For the text-containing cell, return its midpoint in [x, y] coordinate format. 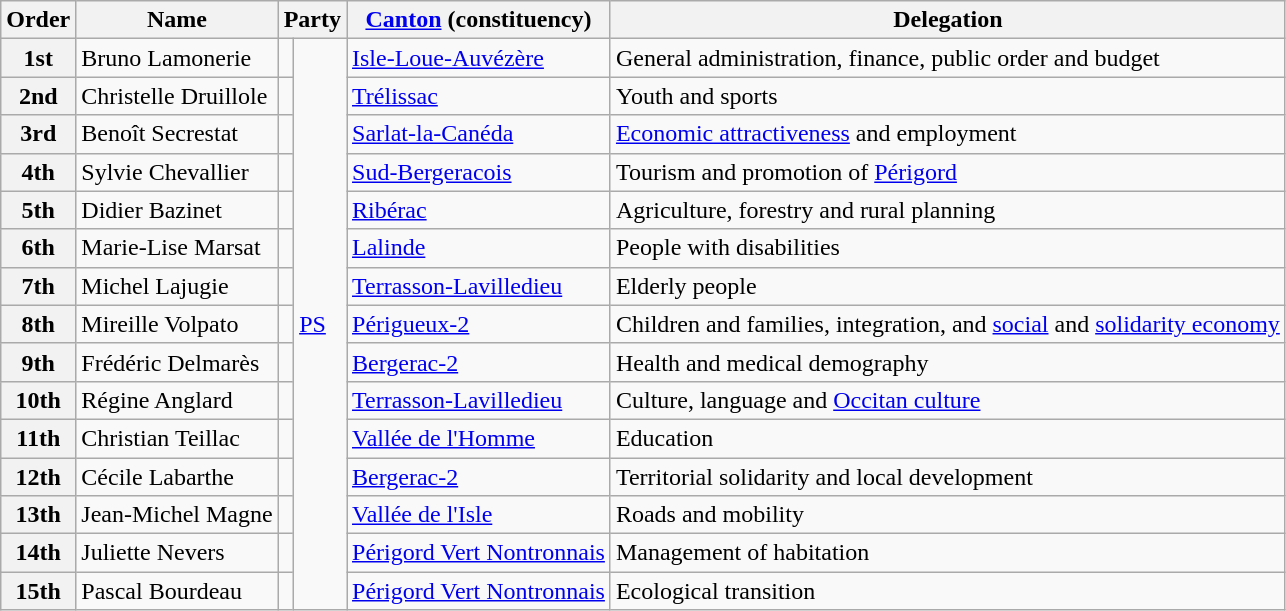
Marie-Lise Marsat [177, 248]
Mireille Volpato [177, 324]
Children and families, integration, and social and solidarity economy [948, 324]
Economic attractiveness and employment [948, 134]
Vallée de l'Homme [478, 438]
Agriculture, forestry and rural planning [948, 210]
Order [38, 20]
3rd [38, 134]
Culture, language and Occitan culture [948, 400]
2nd [38, 96]
Tourism and promotion of Périgord [948, 172]
Périgueux-2 [478, 324]
Health and medical demography [948, 362]
People with disabilities [948, 248]
10th [38, 400]
Territorial solidarity and local development [948, 477]
Cécile Labarthe [177, 477]
1st [38, 58]
Christian Teillac [177, 438]
Elderly people [948, 286]
Ecological transition [948, 591]
4th [38, 172]
Michel Lajugie [177, 286]
Party [312, 20]
PS [320, 324]
Sarlat-la-Canéda [478, 134]
Roads and mobility [948, 515]
Pascal Bourdeau [177, 591]
13th [38, 515]
Juliette Nevers [177, 553]
Didier Bazinet [177, 210]
12th [38, 477]
14th [38, 553]
Christelle Druillole [177, 96]
7th [38, 286]
Isle-Loue-Auvézère [478, 58]
6th [38, 248]
5th [38, 210]
Trélissac [478, 96]
Benoît Secrestat [177, 134]
Education [948, 438]
Name [177, 20]
Management of habitation [948, 553]
8th [38, 324]
Ribérac [478, 210]
Frédéric Delmarès [177, 362]
Youth and sports [948, 96]
Vallée de l'Isle [478, 515]
General administration, finance, public order and budget [948, 58]
Sylvie Chevallier [177, 172]
11th [38, 438]
Lalinde [478, 248]
Jean-Michel Magne [177, 515]
15th [38, 591]
Sud-Bergeracois [478, 172]
Régine Anglard [177, 400]
Delegation [948, 20]
9th [38, 362]
Bruno Lamonerie [177, 58]
Canton (constituency) [478, 20]
